Extract the (X, Y) coordinate from the center of the cell holding the provided text.  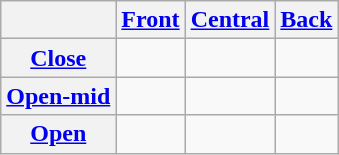
Open (58, 134)
Open-mid (58, 96)
Back (306, 20)
Close (58, 58)
Central (230, 20)
Front (150, 20)
